For the text-containing cell, return its midpoint in (x, y) coordinate format. 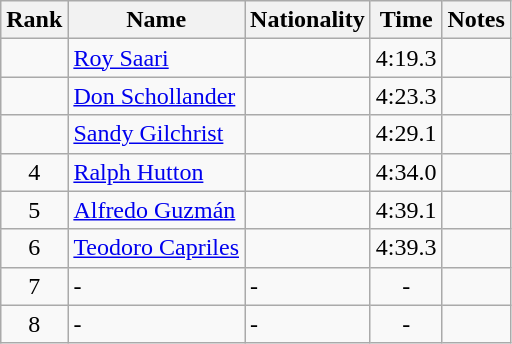
Don Schollander (156, 96)
4:23.3 (406, 96)
Rank (34, 20)
4:19.3 (406, 58)
5 (34, 210)
8 (34, 324)
Roy Saari (156, 58)
Ralph Hutton (156, 172)
Time (406, 20)
4:39.1 (406, 210)
4:39.3 (406, 248)
Nationality (308, 20)
4 (34, 172)
Sandy Gilchrist (156, 134)
7 (34, 286)
Notes (476, 20)
4:29.1 (406, 134)
6 (34, 248)
Teodoro Capriles (156, 248)
4:34.0 (406, 172)
Alfredo Guzmán (156, 210)
Name (156, 20)
